Locate the cell with the specified text and output its [X, Y] center coordinate. 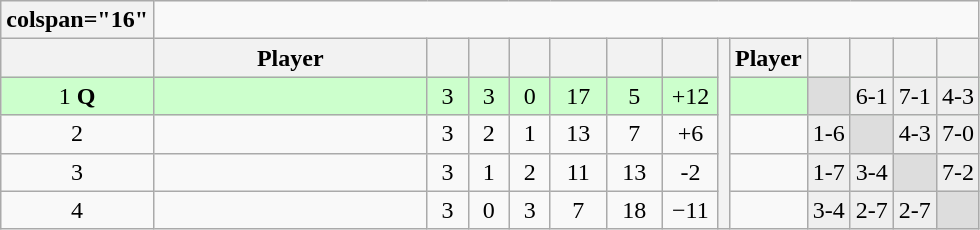
-2 [690, 172]
7-0 [958, 134]
+12 [690, 96]
7-2 [958, 172]
1-6 [828, 134]
6-1 [872, 96]
4 [78, 210]
colspan="16" [78, 20]
5 [634, 96]
1-7 [828, 172]
18 [634, 210]
1 Q [78, 96]
−11 [690, 210]
+6 [690, 134]
11 [578, 172]
17 [578, 96]
7-1 [914, 96]
